Find where the given text appears and provide that cell's center as [x, y] coordinate. 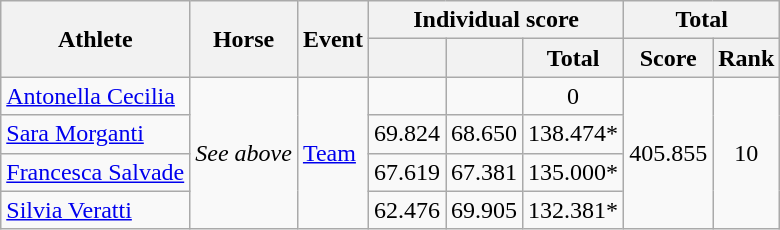
Athlete [96, 39]
Horse [244, 39]
69.905 [484, 210]
Team [332, 153]
135.000* [574, 172]
Francesca Salvade [96, 172]
69.824 [406, 134]
67.381 [484, 172]
Antonella Cecilia [96, 96]
62.476 [406, 210]
Rank [746, 58]
138.474* [574, 134]
Sara Morganti [96, 134]
Silvia Veratti [96, 210]
132.381* [574, 210]
Individual score [496, 20]
67.619 [406, 172]
Event [332, 39]
See above [244, 153]
405.855 [668, 153]
10 [746, 153]
Score [668, 58]
0 [574, 96]
68.650 [484, 134]
